From the cell containing the given text, extract its center point as (x, y) coordinate. 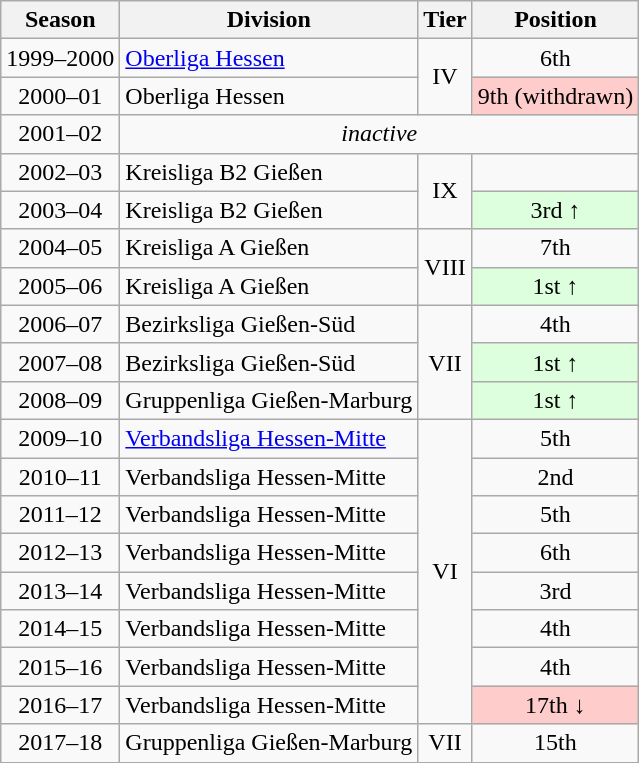
VI (446, 571)
2013–14 (60, 591)
2012–13 (60, 553)
IV (446, 77)
2006–07 (60, 324)
2009–10 (60, 438)
Position (555, 20)
2002–03 (60, 172)
2017–18 (60, 743)
15th (555, 743)
3rd ↑ (555, 210)
3rd (555, 591)
VIII (446, 267)
2015–16 (60, 667)
2nd (555, 477)
2008–09 (60, 400)
inactive (380, 134)
2016–17 (60, 705)
9th (withdrawn) (555, 96)
Division (269, 20)
17th ↓ (555, 705)
2001–02 (60, 134)
2010–11 (60, 477)
Tier (446, 20)
Season (60, 20)
2011–12 (60, 515)
IX (446, 191)
2003–04 (60, 210)
2014–15 (60, 629)
2000–01 (60, 96)
2007–08 (60, 362)
1999–2000 (60, 58)
7th (555, 248)
2004–05 (60, 248)
2005–06 (60, 286)
